Output the (x, y) coordinate of the center of the cell containing the given text.  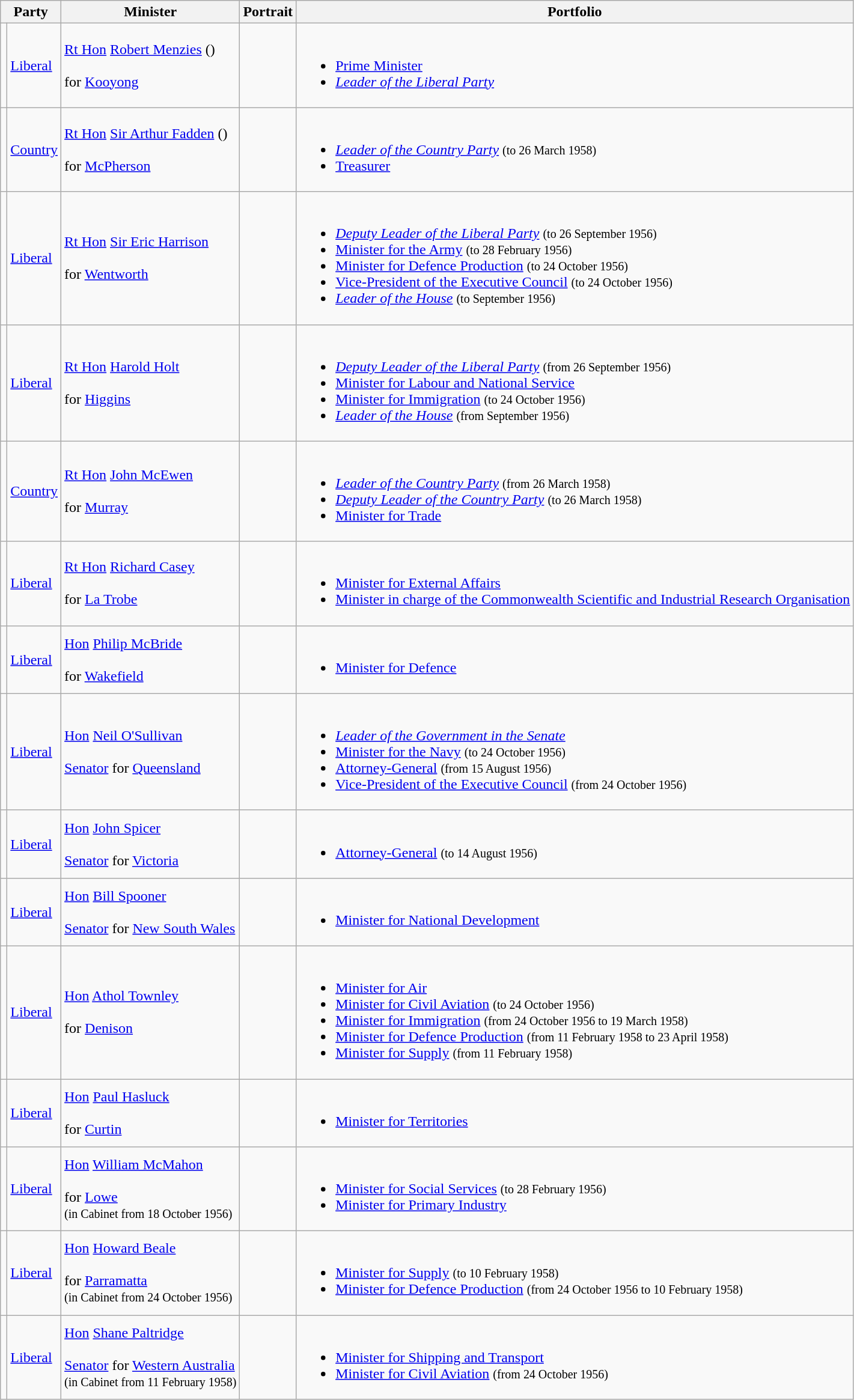
Minister for Social Services (to 28 February 1956)Minister for Primary Industry (575, 1189)
Rt Hon John McEwen for Murray (150, 492)
Minister for External AffairsMinister in charge of the Commonwealth Scientific and Industrial Research Organisation (575, 583)
Prime MinisterLeader of the Liberal Party (575, 65)
Leader of the Country Party (to 26 March 1958)Treasurer (575, 150)
Rt Hon Sir Eric Harrison for Wentworth (150, 258)
Portfolio (575, 12)
Minister for Supply (to 10 February 1958)Minister for Defence Production (from 24 October 1956 to 10 February 1958) (575, 1273)
Minister for Territories (575, 1113)
Minister for Shipping and TransportMinister for Civil Aviation (from 24 October 1956) (575, 1357)
Minister for Defence (575, 660)
Hon John Spicer Senator for Victoria (150, 844)
Hon William McMahon for Lowe (in Cabinet from 18 October 1956) (150, 1189)
Leader of the Country Party (from 26 March 1958)Deputy Leader of the Country Party (to 26 March 1958)Minister for Trade (575, 492)
Minister for National Development (575, 912)
Portrait (268, 12)
Rt Hon Robert Menzies () for Kooyong (150, 65)
Rt Hon Harold Holt for Higgins (150, 383)
Hon Bill Spooner Senator for New South Wales (150, 912)
Hon Athol Townley for Denison (150, 1012)
Hon Howard Beale for Parramatta (in Cabinet from 24 October 1956) (150, 1273)
Attorney-General (to 14 August 1956) (575, 844)
Hon Paul Hasluck for Curtin (150, 1113)
Rt Hon Richard Casey for La Trobe (150, 583)
Hon Neil O'Sullivan Senator for Queensland (150, 752)
Hon Shane Paltridge Senator for Western Australia (in Cabinet from 11 February 1958) (150, 1357)
Party (31, 12)
Minister (150, 12)
Hon Philip McBride for Wakefield (150, 660)
Rt Hon Sir Arthur Fadden () for McPherson (150, 150)
